For the text-containing cell, return its midpoint in (X, Y) coordinate format. 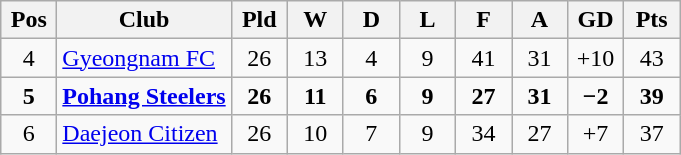
Pohang Steelers (144, 96)
Daejeon Citizen (144, 134)
Pld (259, 20)
GD (596, 20)
+7 (596, 134)
L (427, 20)
Pos (29, 20)
F (483, 20)
34 (483, 134)
D (371, 20)
Club (144, 20)
13 (315, 58)
−2 (596, 96)
11 (315, 96)
A (540, 20)
37 (652, 134)
7 (371, 134)
Pts (652, 20)
Gyeongnam FC (144, 58)
5 (29, 96)
10 (315, 134)
41 (483, 58)
+10 (596, 58)
39 (652, 96)
W (315, 20)
43 (652, 58)
